From the cell containing the given text, extract its center point as [x, y] coordinate. 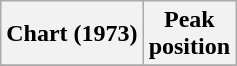
Peakposition [189, 34]
Chart (1973) [72, 34]
